From the cell containing the given text, extract its center point as [X, Y] coordinate. 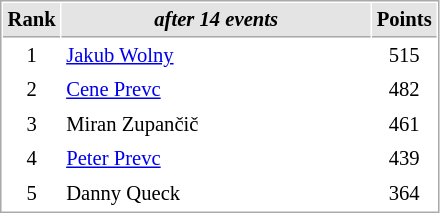
4 [32, 158]
364 [404, 194]
482 [404, 90]
Rank [32, 20]
Jakub Wolny [216, 56]
515 [404, 56]
2 [32, 90]
Points [404, 20]
1 [32, 56]
Peter Prevc [216, 158]
5 [32, 194]
Miran Zupančič [216, 124]
439 [404, 158]
3 [32, 124]
Cene Prevc [216, 90]
after 14 events [216, 20]
461 [404, 124]
Danny Queck [216, 194]
